Detect which cell encompasses the target text, then output its (x, y) center coordinate. 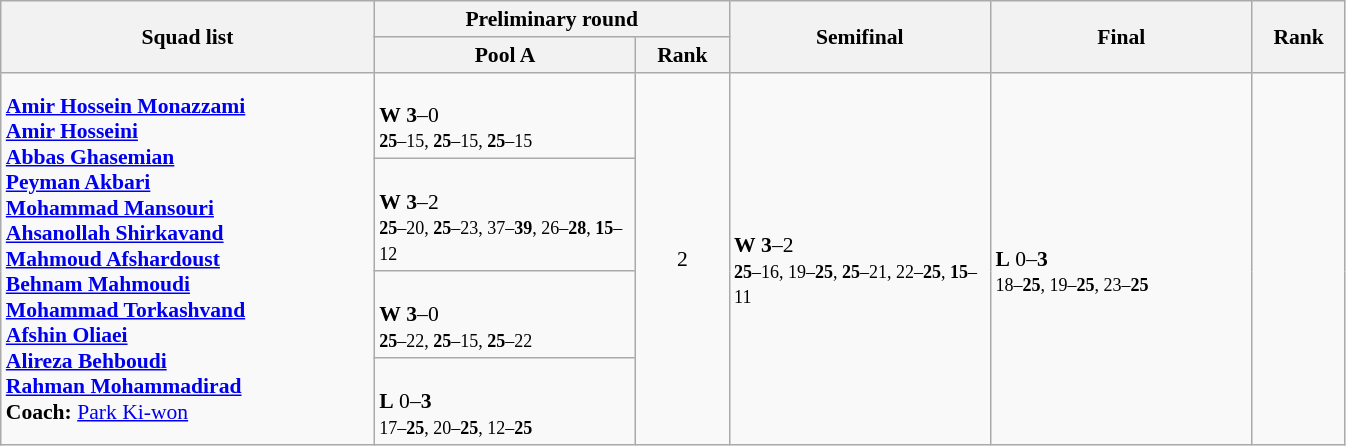
Semifinal (860, 36)
L 0–318–25, 19–25, 23–25 (1120, 258)
W 3–225–16, 19–25, 25–21, 22–25, 15–11 (860, 258)
W 3–025–15, 25–15, 25–15 (504, 116)
Preliminary round (552, 19)
Squad list (188, 36)
Final (1120, 36)
Pool A (504, 55)
2 (682, 258)
L 0–317–25, 20–25, 12–25 (504, 402)
W 3–025–22, 25–15, 25–22 (504, 314)
W 3–225–20, 25–23, 37–39, 26–28, 15–12 (504, 215)
